From the cell containing the given text, extract its center point as [x, y] coordinate. 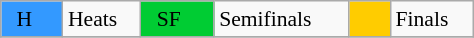
SF [178, 19]
H [32, 19]
Finals [432, 19]
Semifinals [282, 19]
Heats [102, 19]
